Output the (x, y) coordinate of the center of the cell containing the given text.  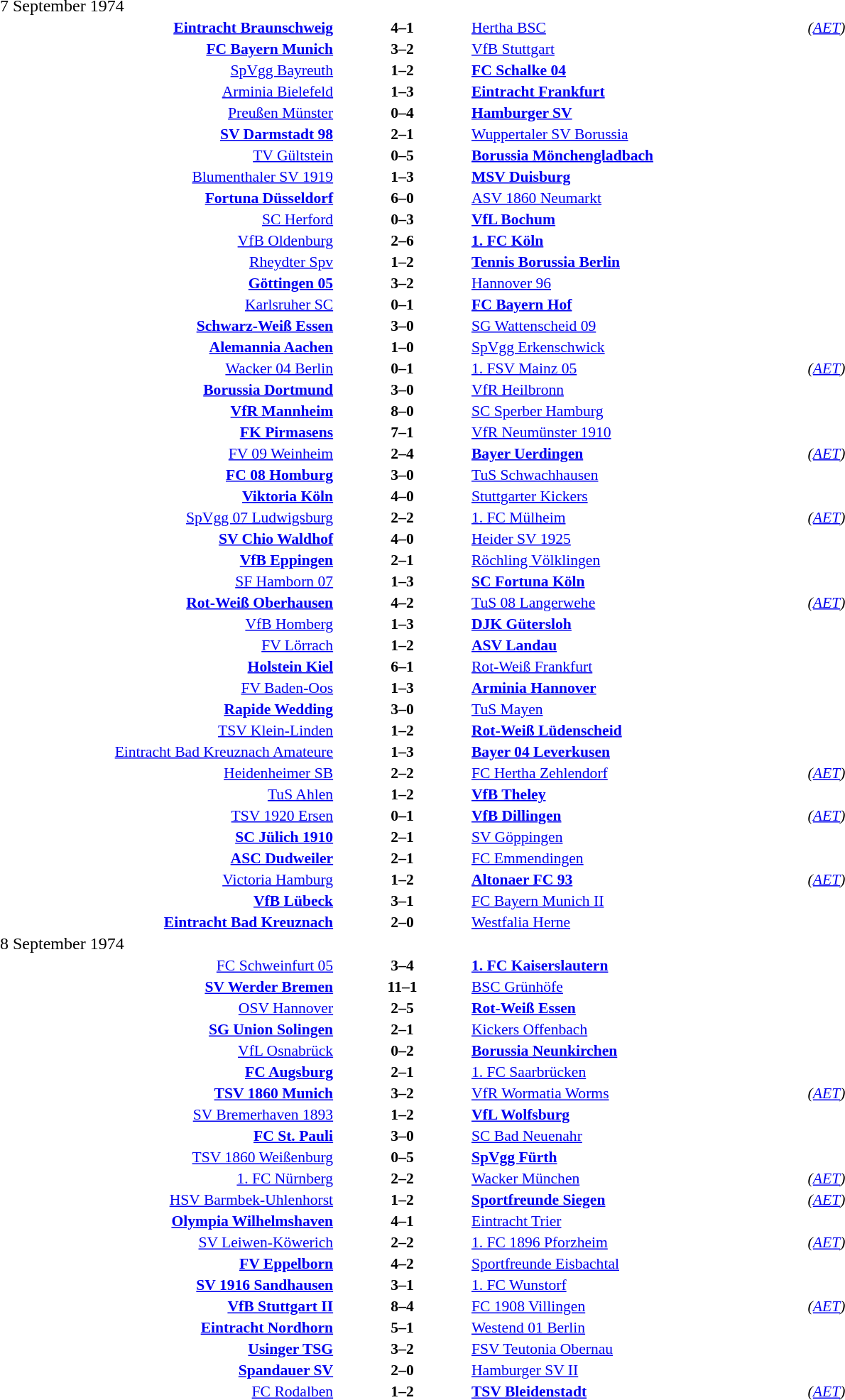
TuS 08 Langerwehe (638, 602)
FC Bayern Munich II (638, 900)
TuS Schwachhausen (638, 474)
6–1 (402, 666)
Borussia Mönchengladbach (638, 155)
SG Wattenscheid 09 (638, 325)
1. FC 1896 Pforzheim (638, 1242)
FC Bayern Hof (638, 304)
1. FSV Mainz 05 (638, 368)
VfB Dillingen (638, 815)
Westfalia Herne (638, 922)
Eintracht Frankfurt (638, 91)
Borussia Neunkirchen (638, 1051)
Rot-Weiß Frankfurt (638, 666)
2–4 (402, 453)
Stuttgarter Kickers (638, 496)
VfB Stuttgart (638, 48)
DJK Gütersloh (638, 623)
0–2 (402, 1051)
0–4 (402, 112)
SpVgg Fürth (638, 1157)
Hertha BSC (638, 27)
Kickers Offenbach (638, 1029)
VfR Heilbronn (638, 389)
8–4 (402, 1306)
MSV Duisburg (638, 176)
Arminia Hannover (638, 687)
1–0 (402, 346)
Sportfreunde Siegen (638, 1200)
Hamburger SV II (638, 1370)
SC Fortuna Köln (638, 581)
Röchling Völklingen (638, 559)
1. FC Köln (638, 240)
1. FC Kaiserslautern (638, 966)
11–1 (402, 987)
6–0 (402, 197)
Westend 01 Berlin (638, 1328)
Wacker München (638, 1178)
0–3 (402, 219)
BSC Grünhöfe (638, 987)
SC Bad Neuenahr (638, 1136)
VfL Wolfsburg (638, 1115)
5–1 (402, 1328)
VfR Wormatia Worms (638, 1093)
SpVgg Erkenschwick (638, 346)
1. FC Mülheim (638, 517)
FC Schalke 04 (638, 70)
FSV Teutonia Obernau (638, 1349)
SC Sperber Hamburg (638, 410)
VfR Neumünster 1910 (638, 432)
2–6 (402, 240)
3–4 (402, 966)
Wuppertaler SV Borussia (638, 133)
1. FC Saarbrücken (638, 1072)
TuS Mayen (638, 709)
Rot-Weiß Lüdenscheid (638, 730)
VfL Bochum (638, 219)
FC Emmendingen (638, 858)
2–5 (402, 1008)
Hannover 96 (638, 283)
Rot-Weiß Essen (638, 1008)
VfB Theley (638, 794)
Bayer Uerdingen (638, 453)
1. FC Wunstorf (638, 1285)
Tennis Borussia Berlin (638, 261)
8–0 (402, 410)
Eintracht Trier (638, 1221)
7–1 (402, 432)
FC 1908 Villingen (638, 1306)
ASV Landau (638, 645)
SV Göppingen (638, 836)
Sportfreunde Eisbachtal (638, 1264)
ASV 1860 Neumarkt (638, 197)
Heider SV 1925 (638, 538)
Altonaer FC 93 (638, 879)
Hamburger SV (638, 112)
FC Hertha Zehlendorf (638, 772)
Bayer 04 Leverkusen (638, 751)
